Extract the [x, y] coordinate from the center of the cell holding the provided text.  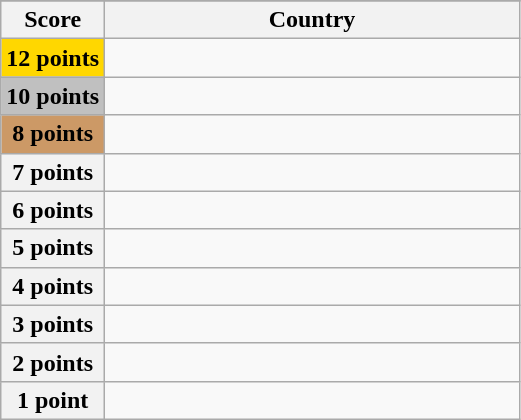
8 points [53, 134]
Score [53, 20]
12 points [53, 58]
5 points [53, 248]
1 point [53, 400]
Country [312, 20]
3 points [53, 324]
6 points [53, 210]
2 points [53, 362]
10 points [53, 96]
4 points [53, 286]
7 points [53, 172]
